Locate the cell with the specified text and output its [x, y] center coordinate. 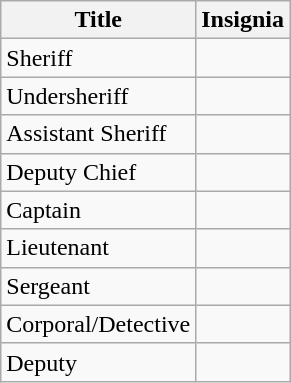
Corporal/Detective [98, 324]
Deputy [98, 362]
Undersheriff [98, 96]
Captain [98, 210]
Insignia [243, 20]
Sergeant [98, 286]
Title [98, 20]
Deputy Chief [98, 172]
Assistant Sheriff [98, 134]
Sheriff [98, 58]
Lieutenant [98, 248]
